Scan for the cell matching the given text and deliver its (x, y) coordinate at center. 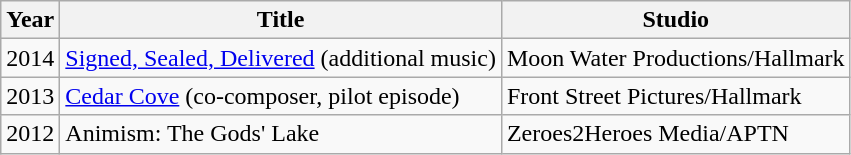
Title (281, 20)
Cedar Cove (co-composer, pilot episode) (281, 96)
Front Street Pictures/Hallmark (676, 96)
Year (30, 20)
2014 (30, 58)
Studio (676, 20)
Signed, Sealed, Delivered (additional music) (281, 58)
2012 (30, 134)
Moon Water Productions/Hallmark (676, 58)
2013 (30, 96)
Animism: The Gods' Lake (281, 134)
Zeroes2Heroes Media/APTN (676, 134)
